Return the [x, y] coordinate for the center point of the cell that contains the specified text.  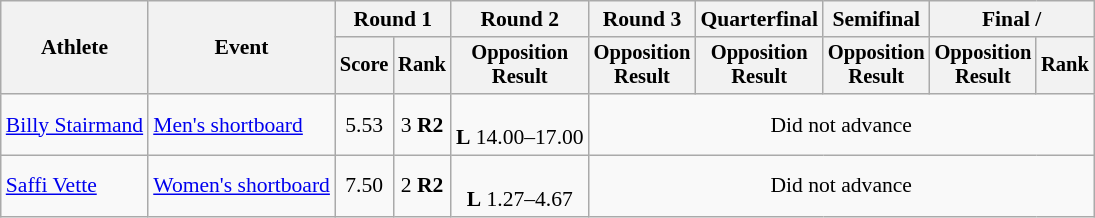
L 1.27–4.67 [520, 186]
Round 2 [520, 19]
Saffi Vette [74, 186]
5.53 [364, 124]
2 R2 [422, 186]
Billy Stairmand [74, 124]
Score [364, 66]
Semifinal [876, 19]
Women's shortboard [242, 186]
3 R2 [422, 124]
Quarterfinal [759, 19]
Men's shortboard [242, 124]
Round 1 [393, 19]
Final / [1012, 19]
7.50 [364, 186]
Athlete [74, 48]
Round 3 [642, 19]
Event [242, 48]
L 14.00–17.00 [520, 124]
